Return the (x, y) coordinate for the center point of the cell that contains the specified text.  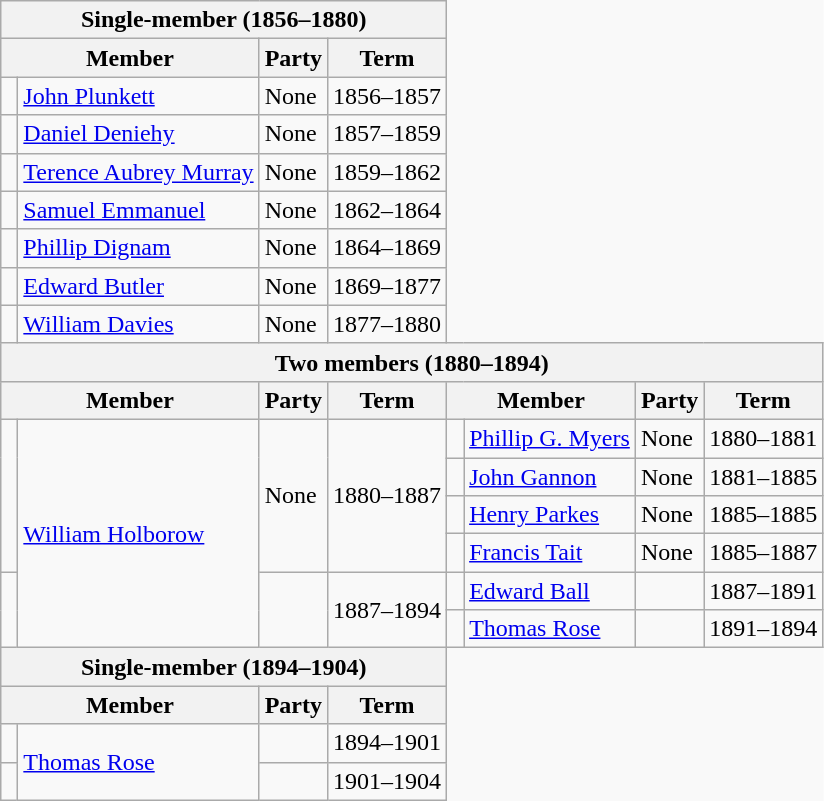
1891–1894 (764, 629)
Edward Ball (550, 591)
Single-member (1856–1880) (224, 20)
1859–1862 (386, 172)
William Davies (138, 324)
Daniel Deniehy (138, 134)
1887–1891 (764, 591)
1887–1894 (386, 610)
Henry Parkes (550, 515)
1857–1859 (386, 134)
Terence Aubrey Murray (138, 172)
1885–1885 (764, 515)
John Plunkett (138, 96)
William Holborow (138, 533)
Single-member (1894–1904) (224, 667)
1856–1857 (386, 96)
Samuel Emmanuel (138, 210)
1869–1877 (386, 286)
Francis Tait (550, 553)
1901–1904 (386, 781)
1885–1887 (764, 553)
1880–1887 (386, 495)
Phillip G. Myers (550, 438)
Edward Butler (138, 286)
1880–1881 (764, 438)
1864–1869 (386, 248)
1877–1880 (386, 324)
1862–1864 (386, 210)
1881–1885 (764, 477)
John Gannon (550, 477)
1894–1901 (386, 743)
Phillip Dignam (138, 248)
Two members (1880–1894) (412, 362)
